Search for the cell housing the specified text and yield its [X, Y] center coordinate. 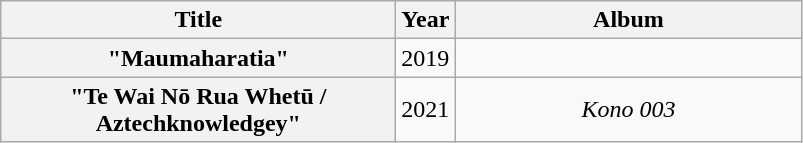
"Te Wai Nō Rua Whetū / Aztechknowledgey" [198, 110]
Album [628, 20]
Year [426, 20]
Kono 003 [628, 110]
2019 [426, 58]
"Maumaharatia" [198, 58]
2021 [426, 110]
Title [198, 20]
